Find where the given text appears and provide that cell's center as [x, y] coordinate. 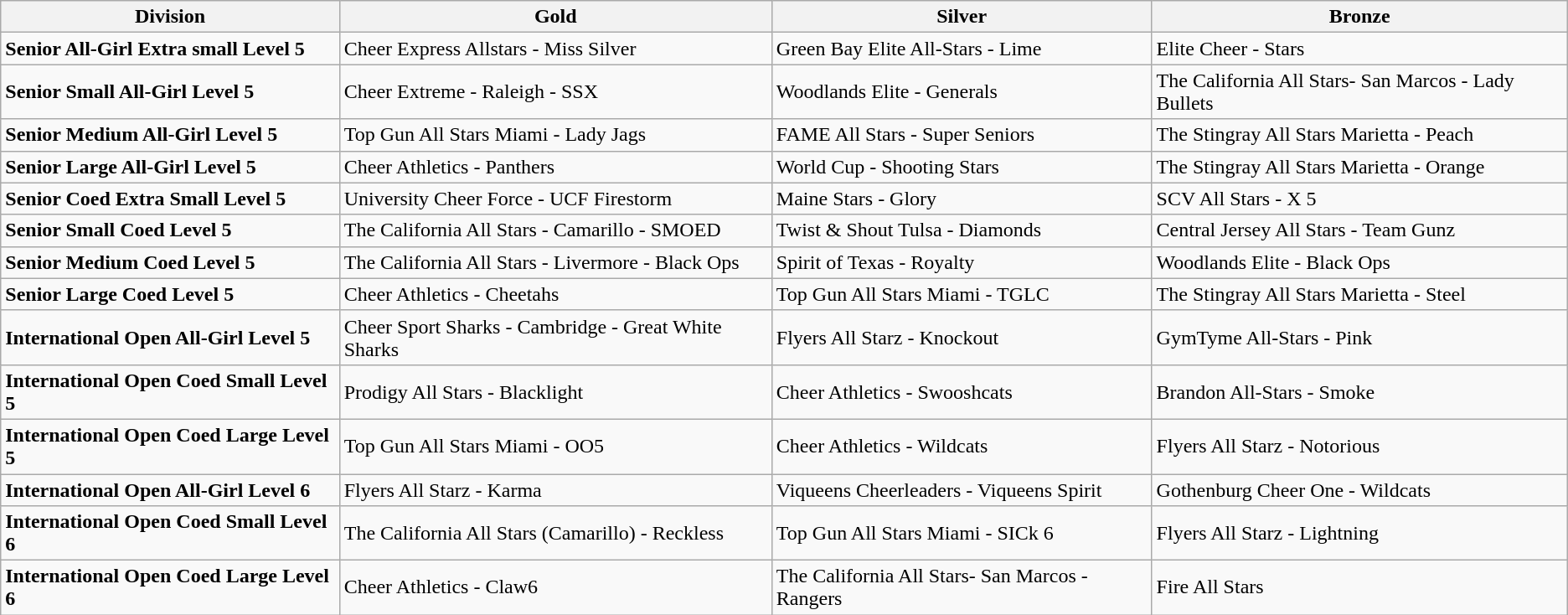
Senior Large All-Girl Level 5 [170, 167]
Cheer Athletics - Wildcats [962, 446]
Bronze [1359, 17]
Top Gun All Stars Miami - TGLC [962, 294]
The California All Stars- San Marcos - Lady Bullets [1359, 92]
Viqueens Cheerleaders - Viqueens Spirit [962, 490]
International Open Coed Small Level 5 [170, 392]
Cheer Sport Sharks - Cambridge - Great White Sharks [555, 337]
Cheer Athletics - Claw6 [555, 588]
International Open Coed Small Level 6 [170, 533]
The California All Stars (Camarillo) - Reckless [555, 533]
Division [170, 17]
International Open Coed Large Level 5 [170, 446]
Top Gun All Stars Miami - Lady Jags [555, 135]
Cheer Athletics - Swooshcats [962, 392]
Cheer Athletics - Panthers [555, 167]
Flyers All Starz - Notorious [1359, 446]
Prodigy All Stars - Blacklight [555, 392]
Top Gun All Stars Miami - SICk 6 [962, 533]
FAME All Stars - Super Seniors [962, 135]
Woodlands Elite - Black Ops [1359, 262]
Cheer Express Allstars - Miss Silver [555, 49]
The Stingray All Stars Marietta - Steel [1359, 294]
The California All Stars - Camarillo - SMOED [555, 230]
Spirit of Texas - Royalty [962, 262]
Cheer Extreme - Raleigh - SSX [555, 92]
Senior Small All-Girl Level 5 [170, 92]
Senior Small Coed Level 5 [170, 230]
Senior Medium All-Girl Level 5 [170, 135]
Senior Large Coed Level 5 [170, 294]
Gold [555, 17]
Flyers All Starz - Lightning [1359, 533]
The Stingray All Stars Marietta - Peach [1359, 135]
Flyers All Starz - Knockout [962, 337]
Maine Stars - Glory [962, 199]
Senior All-Girl Extra small Level 5 [170, 49]
Fire All Stars [1359, 588]
The California All Stars- San Marcos - Rangers [962, 588]
University Cheer Force - UCF Firestorm [555, 199]
Senior Medium Coed Level 5 [170, 262]
Gothenburg Cheer One - Wildcats [1359, 490]
Flyers All Starz - Karma [555, 490]
Cheer Athletics - Cheetahs [555, 294]
Central Jersey All Stars - Team Gunz [1359, 230]
Woodlands Elite - Generals [962, 92]
International Open All-Girl Level 6 [170, 490]
GymTyme All-Stars - Pink [1359, 337]
Elite Cheer - Stars [1359, 49]
International Open All-Girl Level 5 [170, 337]
The Stingray All Stars Marietta - Orange [1359, 167]
Top Gun All Stars Miami - OO5 [555, 446]
Silver [962, 17]
The California All Stars - Livermore - Black Ops [555, 262]
Twist & Shout Tulsa - Diamonds [962, 230]
International Open Coed Large Level 6 [170, 588]
Senior Coed Extra Small Level 5 [170, 199]
Brandon All-Stars - Smoke [1359, 392]
SCV All Stars - X 5 [1359, 199]
World Cup - Shooting Stars [962, 167]
Green Bay Elite All-Stars - Lime [962, 49]
